Return the (X, Y) coordinate for the center point of the cell that contains the specified text.  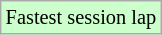
Fastest session lap (81, 17)
